Identify which cell holds the provided text, then report its [x, y] central coordinate. 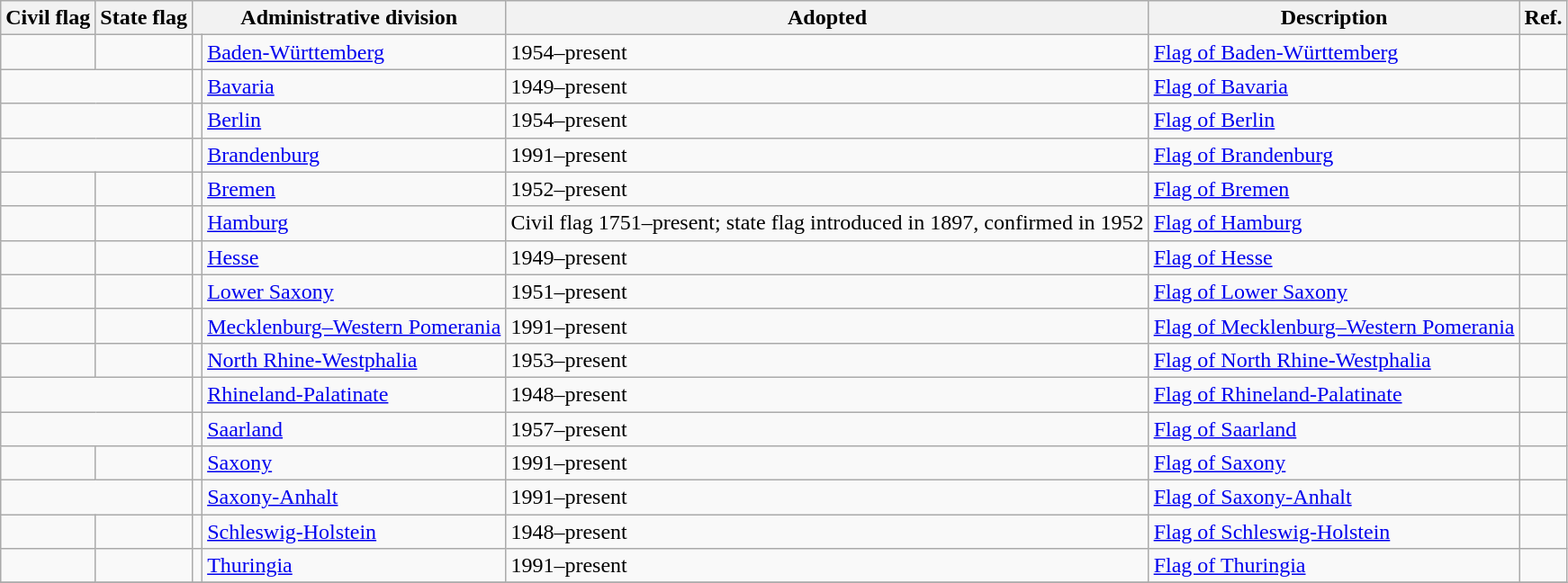
Bremen [355, 189]
Flag of Hesse [1334, 257]
Flag of Baden-Württemberg [1334, 52]
Civil flag [49, 18]
Flag of Brandenburg [1334, 155]
Mecklenburg–Western Pomerania [355, 326]
Rhineland-Palatinate [355, 394]
Lower Saxony [355, 291]
Flag of Bremen [1334, 189]
Ref. [1543, 18]
Flag of Thuringia [1334, 566]
1957–present [827, 429]
Flag of North Rhine-Westphalia [1334, 360]
Schleswig-Holstein [355, 532]
Flag of Schleswig-Holstein [1334, 532]
Baden-Württemberg [355, 52]
North Rhine-Westphalia [355, 360]
Adopted [827, 18]
Hamburg [355, 223]
Flag of Bavaria [1334, 86]
Flag of Lower Saxony [1334, 291]
Administrative division [349, 18]
Description [1334, 18]
Bavaria [355, 86]
1951–present [827, 291]
1953–present [827, 360]
Flag of Mecklenburg–Western Pomerania [1334, 326]
State flag [144, 18]
Brandenburg [355, 155]
Saxony [355, 463]
Flag of Rhineland-Palatinate [1334, 394]
Hesse [355, 257]
Flag of Saxony [1334, 463]
Flag of Saxony-Anhalt [1334, 498]
Civil flag 1751–present; state flag introduced in 1897, confirmed in 1952 [827, 223]
Saxony-Anhalt [355, 498]
Flag of Saarland [1334, 429]
Saarland [355, 429]
Flag of Berlin [1334, 121]
Berlin [355, 121]
Flag of Hamburg [1334, 223]
1952–present [827, 189]
Thuringia [355, 566]
